Find where the given text appears and provide that cell's center as [X, Y] coordinate. 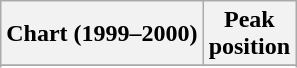
Peakposition [249, 34]
Chart (1999–2000) [102, 34]
